Determine the [X, Y] coordinate at the center of the cell enclosing the given text.  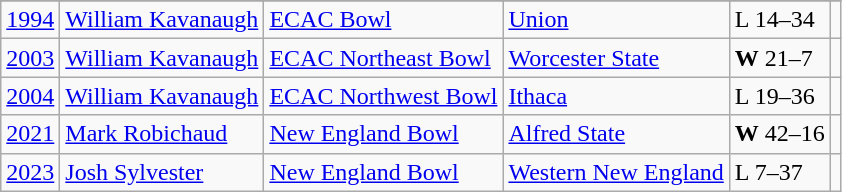
1994 [30, 20]
Western New England [616, 172]
Ithaca [616, 96]
L 14–34 [780, 20]
Worcester State [616, 58]
W 42–16 [780, 134]
ECAC Bowl [384, 20]
Mark Robichaud [162, 134]
ECAC Northwest Bowl [384, 96]
2021 [30, 134]
W 21–7 [780, 58]
2023 [30, 172]
Alfred State [616, 134]
2003 [30, 58]
L 7–37 [780, 172]
Josh Sylvester [162, 172]
2004 [30, 96]
L 19–36 [780, 96]
Union [616, 20]
ECAC Northeast Bowl [384, 58]
